Output the (X, Y) coordinate of the center of the cell containing the given text.  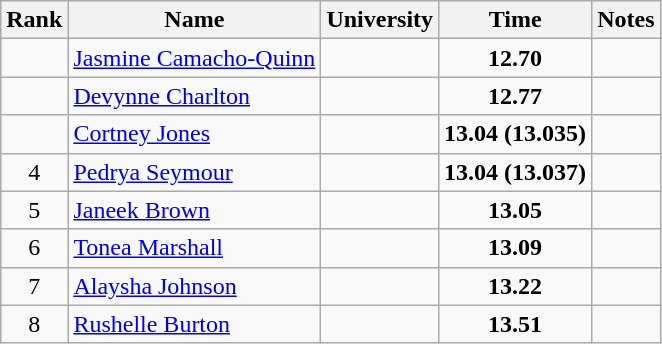
13.22 (516, 286)
Notes (626, 20)
6 (34, 248)
13.05 (516, 210)
Tonea Marshall (194, 248)
Cortney Jones (194, 134)
4 (34, 172)
13.04 (13.035) (516, 134)
12.70 (516, 58)
Pedrya Seymour (194, 172)
8 (34, 324)
13.51 (516, 324)
5 (34, 210)
Janeek Brown (194, 210)
7 (34, 286)
12.77 (516, 96)
Rank (34, 20)
University (380, 20)
Alaysha Johnson (194, 286)
13.04 (13.037) (516, 172)
13.09 (516, 248)
Devynne Charlton (194, 96)
Name (194, 20)
Jasmine Camacho-Quinn (194, 58)
Time (516, 20)
Rushelle Burton (194, 324)
